Output the [x, y] coordinate of the center of the cell containing the given text.  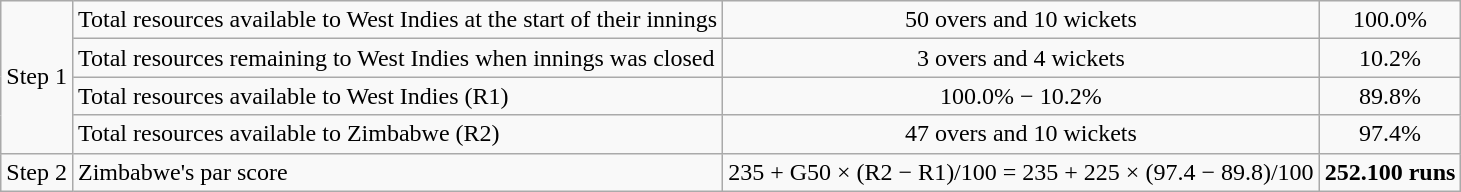
100.0% − 10.2% [1021, 96]
Zimbabwe's par score [397, 172]
10.2% [1390, 58]
97.4% [1390, 134]
Total resources remaining to West Indies when innings was closed [397, 58]
Total resources available to West Indies (R1) [397, 96]
235 + G50 × (R2 − R1)/100 = 235 + 225 × (97.4 − 89.8)/100 [1021, 172]
3 overs and 4 wickets [1021, 58]
47 overs and 10 wickets [1021, 134]
50 overs and 10 wickets [1021, 20]
100.0% [1390, 20]
252.100 runs [1390, 172]
Step 1 [37, 77]
Step 2 [37, 172]
89.8% [1390, 96]
Total resources available to West Indies at the start of their innings [397, 20]
Total resources available to Zimbabwe (R2) [397, 134]
